Pinpoint the cell where the given text exists, returning its (x, y) midpoint coordinate. 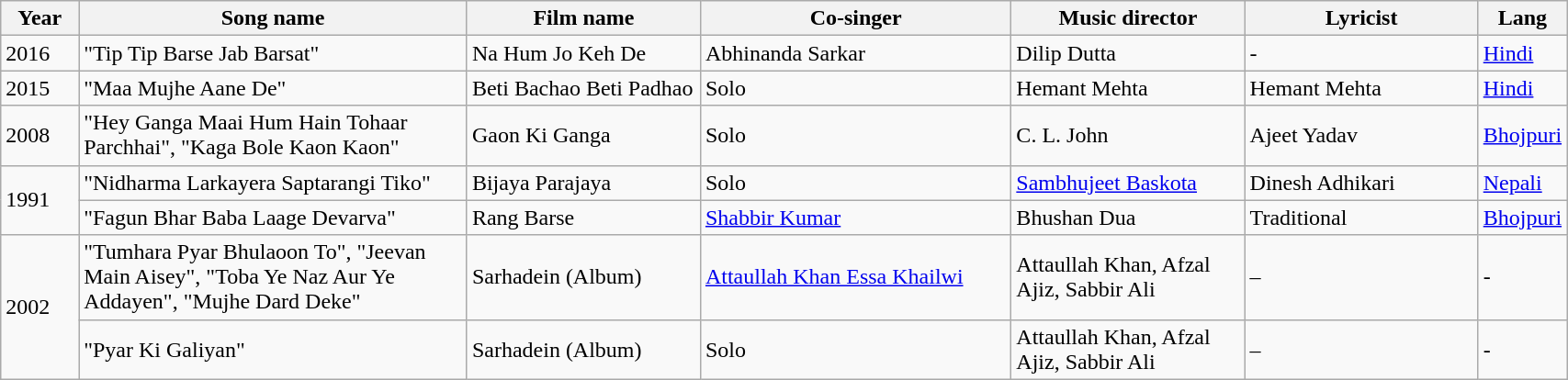
Ajeet Yadav (1361, 136)
Na Hum Jo Keh De (583, 53)
Bhushan Dua (1128, 218)
"Nidharma Larkayera Saptarangi Tiko" (274, 183)
C. L. John (1128, 136)
Shabbir Kumar (855, 218)
Co-singer (855, 18)
Song name (274, 18)
"Tip Tip Barse Jab Barsat" (274, 53)
Film name (583, 18)
Traditional (1361, 218)
Attaullah Khan Essa Khailwi (855, 277)
Abhinanda Sarkar (855, 53)
2016 (40, 53)
2008 (40, 136)
Year (40, 18)
Lang (1522, 18)
Gaon Ki Ganga (583, 136)
Rang Barse (583, 218)
"Hey Ganga Maai Hum Hain Tohaar Parchhai", "Kaga Bole Kaon Kaon" (274, 136)
"Maa Mujhe Aane De" (274, 88)
Dilip Dutta (1128, 53)
2002 (40, 307)
Dinesh Adhikari (1361, 183)
"Tumhara Pyar Bhulaoon To", "Jeevan Main Aisey", "Toba Ye Naz Aur Ye Addayen", "Mujhe Dard Deke" (274, 277)
"Pyar Ki Galiyan" (274, 349)
Nepali (1522, 183)
Sambhujeet Baskota (1128, 183)
Beti Bachao Beti Padhao (583, 88)
Music director (1128, 18)
1991 (40, 200)
Bijaya Parajaya (583, 183)
Lyricist (1361, 18)
"Fagun Bhar Baba Laage Devarva" (274, 218)
2015 (40, 88)
